Identify which cell holds the provided text, then report its [X, Y] central coordinate. 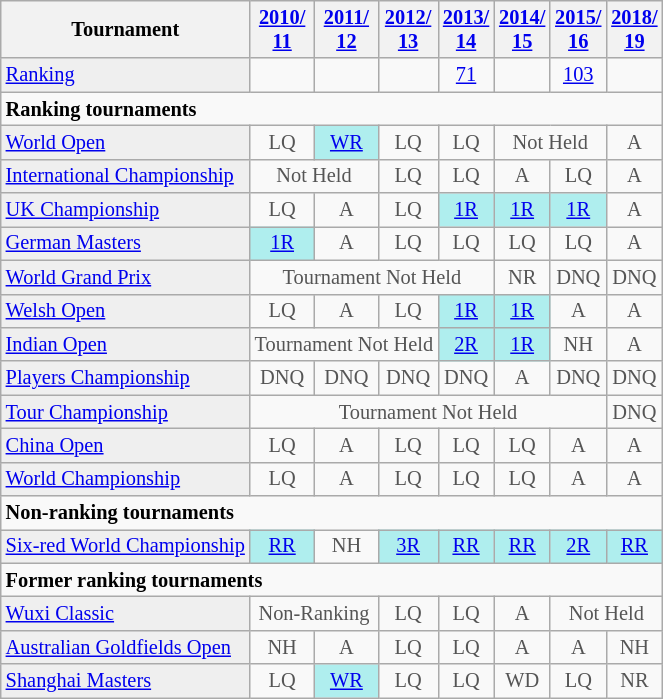
World Open [126, 142]
3R [408, 546]
Ranking tournaments [332, 109]
71 [466, 75]
Tour Championship [126, 412]
2013/14 [466, 29]
103 [578, 75]
Australian Goldfields Open [126, 647]
Wuxi Classic [126, 613]
Non-Ranking [314, 613]
2012/13 [408, 29]
China Open [126, 445]
Shanghai Masters [126, 681]
2018/19 [634, 29]
2011/12 [347, 29]
UK Championship [126, 210]
Six-red World Championship [126, 546]
Indian Open [126, 344]
Former ranking tournaments [332, 580]
WD [522, 681]
German Masters [126, 243]
2014/15 [522, 29]
2010/11 [282, 29]
World Grand Prix [126, 277]
Ranking [126, 75]
Players Championship [126, 378]
International Championship [126, 176]
2015/16 [578, 29]
Non-ranking tournaments [332, 513]
Tournament [126, 29]
World Championship [126, 479]
Welsh Open [126, 311]
